Extract the (X, Y) coordinate from the center of the cell holding the provided text.  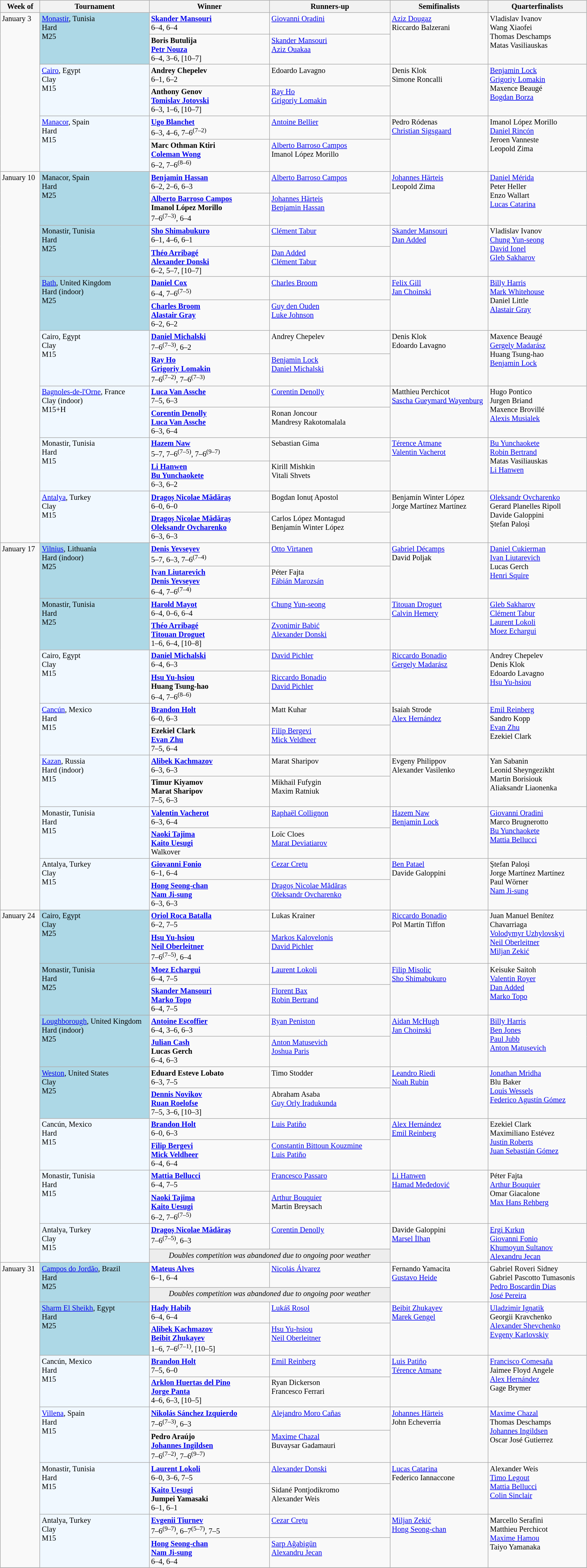
Abraham Asaba Guy Orly Iradukunda (330, 1103)
Oriol Roca Batalla 6–2, 7–5 (210, 920)
Li Hanwen Bu Yunchaokete 6–3, 6–2 (210, 476)
Yan Sabanin Leonid Sheyngezikht Martin Borisiouk Aliaksandr Liaonenka (538, 780)
Bu Yunchaokete Robin Bertrand Matas Vasiliauskas Li Hanwen (538, 464)
Florent Bax Robin Bertrand (330, 1000)
Ivan Liutarevich Denis Yevseyev 6–4, 7–6(7–4) (210, 582)
Boris Butulija Petr Nouza 6–4, 3–6, [10–7] (210, 49)
Johannes Härteis Benjamin Hassan (330, 209)
Ezekiel Clark Maximiliano Estévez Justin Roberts Juan Sebastián Gómez (538, 1144)
Lukáš Rosol (330, 1312)
Guy den Ouden Luke Johnson (330, 315)
Filip Misolic Sho Shimabukuro (439, 989)
Manacor, Spain Hard M25 (95, 199)
Hugo Pontico Jurgen Briand Maxence Brovillé Alexis Musialek (538, 411)
Andrey Chepelev 6–1, 6–2 (210, 75)
Kazan, Russia Hard (indoor) M15 (95, 780)
Johannes Härteis Leopold Zima (439, 199)
Matt Kuhar (330, 714)
Alberto Barroso Campos (330, 182)
Marcello Serafini Matthieu Perchicot Maxime Hamou Taiyo Yamanaka (538, 1541)
Térence Atmane Valentin Vacherot (439, 464)
Jonathan Mridha Blu Baker Louis Wessels Federico Agustín Gómez (538, 1092)
Denis Klok Simone Roncalli (439, 90)
Sidané Pontjodikromo Alexander Weis (330, 1499)
Francesco Passaro (330, 1180)
Bagnoles-de-l'Orne, France Clay (indoor) M15+H (95, 411)
Mateus Alves 6–1, 6–4 (210, 1275)
Andrey Chepelev Denis Klok Edoardo Lavagno Hsu Yu-hsiou (538, 677)
Campos do Jordão, Brazil Hard M25 (95, 1282)
Hazem Naw 5–7, 7–6(7–5), 7–6(9–7) (210, 449)
Ezekiel Clark Evan Zhu 7–5, 6–4 (210, 740)
Hazem Naw Benjamin Lock (439, 832)
Daniel Michalski 7–6(7–3), 6–2 (210, 342)
Fernando Yamacita Gustavo Heide (439, 1282)
January 17 (20, 726)
Villena, Spain Hard M15 (95, 1435)
Nicolás Álvarez (330, 1275)
Marat Sharipov (330, 765)
Arklon Huertas del Pino Jorge Panta 4–6, 6–3, [10–5] (210, 1392)
Laurent Lokoli (330, 974)
Giovanni Fonio 6–1, 6–4 (210, 869)
Daniel Cukierman Ivan Liutarevich Lucas Gerch Henri Squire (538, 570)
Dragoș Nicolae Mădăraș Oleksandr Ovcharenko 6–3, 6–3 (210, 528)
Antoine Escoffier 6–4, 3–6, 6–3 (210, 1026)
Luis Patiño Térence Atmane (439, 1381)
Leandro Riedi Noah Rubin (439, 1092)
Weston, United States Clay M25 (95, 1092)
Alex Hernández Emil Reinberg (439, 1144)
Filip Bergevi Mick Veldheer 6–4, 6–4 (210, 1155)
Nikolás Sánchez Izquierdo 7–6(7–3), 6–3 (210, 1418)
Hsu Yu-hsiou Neil Oberleitner (330, 1339)
Ryan Dickerson Francesco Ferrari (330, 1392)
Zvonimir Babić Alexander Donski (330, 635)
Lucas Catarina Federico Iannaccone (439, 1488)
Gabriel Décamps David Poljak (439, 570)
Luis Patiño (330, 1129)
Chung Yun-seong (330, 609)
Charles Broom (330, 288)
Ryan Peniston (330, 1026)
Emil Reinberg Sandro Kopp Evan Zhu Ezekiel Clark (538, 729)
Eduard Esteve Lobato 6–3, 7–5 (210, 1077)
Pedro Ródenas Christian Sigsgaard (439, 144)
January 31 (20, 1415)
Billy Harris Ben Jones Paul Jubb Anton Matusevich (538, 1040)
Giovanni Oradini Marco Brugnerotto Bu Yunchaokete Mattia Bellucci (538, 832)
Pedro Araújo Johannes Ingildsen 7–6(7–2), 7–6(9–7) (210, 1446)
Week of (20, 6)
Naoki Tajima Kaito Uesugi 6–2, 7–6(7–5) (210, 1207)
Théo Arribagé Titouan Droguet 1–6, 6–4, [10–8] (210, 635)
Arthur Bouquier Martin Breysach (330, 1207)
Otto Virtanen (330, 554)
Riccardo Bonadio Gergely Madarász (439, 677)
Keisuke Saitoh Valentin Royer Dan Added Marko Topo (538, 989)
Ben Patael Davide Galoppini (439, 884)
Tournament (95, 6)
Constantin Bittoun Kouzmine Luis Patiño (330, 1155)
Denis Klok Edoardo Lavagno (439, 358)
Felix Gill Jan Choinski (439, 303)
Edoardo Lavagno (330, 75)
Andrey Chepelev (330, 342)
Gabriel Roveri Sidney Gabriel Pascotto Tumasonis Pedro Boscardin Dias José Pereira (538, 1282)
Dragoș Nicolae Mădăraș 7–6(7–5), 6–3 (210, 1236)
Runners-up (330, 6)
January 3 (20, 92)
Daniel Cox 6–4, 7–6(7–5) (210, 288)
Titouan Droguet Calvin Hemery (439, 624)
Markos Kalovelonis David Pichler (330, 947)
Aziz Dougaz Riccardo Balzerani (439, 39)
Lukas Krainer (330, 920)
Alibek Kachmazov 6–3, 6–3 (210, 765)
Semifinalists (439, 6)
Skander Mansouri Aziz Ouakaa (330, 49)
Vladislav Ivanov Wang Xiaofei Thomas Deschamps Matas Vasiliauskas (538, 39)
Denis Yevseyev 5–7, 6–3, 7–6(7–4) (210, 554)
Ronan Joncour Mandresy Rakotomalala (330, 422)
Charles Broom Alastair Gray 6–2, 6–2 (210, 315)
Bath, United Kingdom Hard (indoor) M25 (95, 303)
Ray Ho Grigoriy Lomakin 7–6(7–2), 7–6(7–3) (210, 370)
Kaito Uesugi Jumpei Yamasaki 6–1, 6–1 (210, 1499)
Antoine Bellier (330, 127)
Corentin Denolly Luca Van Assche 6–3, 6–4 (210, 422)
Loïc Cloes Marat Deviatiarov (330, 843)
Alexander Weis Timo Legout Mattia Bellucci Colin Sinclair (538, 1488)
Péter Fajta Arthur Bouquier Omar Giacalone Max Hans Rehberg (538, 1197)
Naoki Tajima Kaito Uesugi Walkover (210, 843)
Manacor, Spain Hard M15 (95, 144)
Loughborough, United Kingdom Hard (indoor) M25 (95, 1040)
Sebastian Gima (330, 449)
David Pichler (330, 660)
Oleksandr Ovcharenko Gerard Planelles Ripoll Davide Galoppini Ștefan Paloși (538, 516)
Skander Mansouri Marko Topo 6–4, 7–5 (210, 1000)
Timur Kiyamov Marat Sharipov 7–5, 6–3 (210, 791)
Dragoș Nicolae Mădăraș 6–0, 6–0 (210, 502)
Sarp Ağabigün Alexandru Jecan (330, 1552)
Benjamín Winter López Jorge Martínez Martínez (439, 516)
Riccardo Bonadio Pol Martín Tiffon (439, 937)
Péter Fajta Fábián Marozsán (330, 582)
Alberto Barroso Campos Imanol López Morillo (330, 156)
Evgenii Tiurnev 7–6(9–7), 6–7(5–7), 7–5 (210, 1526)
Juan Manuel Benítez Chavarriaga Volodymyr Uzhylovskyi Neil Oberleitner Miljan Zekić (538, 937)
Alejandro Moro Cañas (330, 1418)
Filip Bergevi Mick Veldheer (330, 740)
Uladzimir Ignatik Georgii Kravchenko Alexander Shevchenko Evgeny Karlovskiy (538, 1329)
January 10 (20, 357)
Vilnius, Lithuania Hard (indoor) M25 (95, 570)
Li Hanwen Hamad Međedović (439, 1197)
Billy Harris Mark Whitehouse Daniel Little Alastair Gray (538, 303)
Maxime Chazal Buvaysar Gadamauri (330, 1446)
Evgeny Philippov Alexander Vasilenko (439, 780)
Benjamin Hassan 6–2, 2–6, 6–3 (210, 182)
Harold Mayot 6–4, 0–6, 6–4 (210, 609)
Marc Othman Ktiri Coleman Wong 6–2, 7–6(8–6) (210, 156)
Isaiah Strode Alex Hernández (439, 729)
Daniel Mérida Peter Heller Enzo Wallart Lucas Catarina (538, 199)
Ray Ho Grigoriy Lomakin (330, 101)
Emil Reinberg (330, 1366)
Dragoș Nicolae Mădăraș Oleksandr Ovcharenko (330, 895)
Skander Mansouri 6–4, 6–4 (210, 23)
Alexander Donski (330, 1473)
Hsu Yu-hsiou Huang Tsung-hao 6–4, 7–6(8–6) (210, 687)
Beibit Zhukayev Marek Gengel (439, 1329)
Moez Echargui 6–4, 7–5 (210, 974)
Benjamin Lock Grigoriy Lomakin Maxence Beaugé Bogdan Borza (538, 90)
Alberto Barroso Campos Imanol López Morillo 7–6(7–3), 6–4 (210, 209)
Alibek Kachmazov Beibit Zhukayev 1–6, 7–6(7–1), [10–5] (210, 1339)
Quarterfinalists (538, 6)
Bogdan Ionuț Apostol (330, 502)
Vladislav Ivanov Chung Yun-seong David Ionel Gleb Sakharov (538, 250)
Mattia Bellucci 6–4, 7–5 (210, 1180)
Mikhail Fufygin Maxim Ratniuk (330, 791)
Sho Shimabukuro 6–1, 4–6, 6–1 (210, 236)
Cairo, Egypt Clay M25 (95, 937)
January 24 (20, 1086)
Francisco Comesaña Jaimee Floyd Angele Alex Hernández Gage Brymer (538, 1381)
Maxence Beaugé Gergely Madarász Huang Tsung-hao Benjamin Lock (538, 358)
Benjamin Lock Daniel Michalski (330, 370)
Hong Seong-chan Nam Ji-sung 6–4, 6–4 (210, 1552)
Théo Arribagé Alexander Donski 6–2, 5–7, [10–7] (210, 262)
Riccardo Bonadio David Pichler (330, 687)
Carlos López Montagud Benjamín Winter López (330, 528)
Winner (210, 6)
Imanol López Morillo Daniel Rincón Jeroen Vanneste Leopold Zima (538, 144)
Aidan McHugh Jan Choinski (439, 1040)
Clément Tabur (330, 236)
Dan Added Clément Tabur (330, 262)
Daniel Michalski 6–4, 6–3 (210, 660)
Johannes Härteis John Echeverría (439, 1435)
Raphaël Collignon (330, 817)
Ugo Blanchet 6–3, 4–6, 7–6(7–2) (210, 127)
Ștefan Paloși Jorge Martínez Martínez Paul Wörner Nam Ji-sung (538, 884)
Gleb Sakharov Clément Tabur Laurent Lokoli Moez Echargui (538, 624)
Anton Matusevich Joshua Paris (330, 1052)
Giovanni Oradini (330, 23)
Timo Stodder (330, 1077)
Davide Galoppini Marsel İlhan (439, 1243)
Julian Cash Lucas Gerch 6–4, 6–3 (210, 1052)
Skander Mansouri Dan Added (439, 250)
Valentin Vacherot 6–3, 6–4 (210, 817)
Laurent Lokoli 6–0, 3–6, 7–5 (210, 1473)
Luca Van Assche 7–5, 6–3 (210, 396)
Kirill Mishkin Vitali Shvets (330, 476)
Sharm El Sheikh, Egypt Hard M25 (95, 1329)
Anthony Genov Tomislav Jotovski 6–3, 1–6, [10–7] (210, 101)
Dennis Novikov Ruan Roelofse 7–5, 3–6, [10–3] (210, 1103)
Brandon Holt 7–5, 6–0 (210, 1366)
Hong Seong-chan Nam Ji-sung 6–3, 6–3 (210, 895)
Ergi Kırkın Giovanni Fonio Khumoyun Sultanov Alexandru Jecan (538, 1243)
Hsu Yu-hsiou Neil Oberleitner 7–6(7–5), 6–4 (210, 947)
Maxime Chazal Thomas Deschamps Johannes Ingildsen Oscar José Gutierrez (538, 1435)
Matthieu Perchicot Sascha Gueymard Wayenburg (439, 411)
Hady Habib 6–4, 6–4 (210, 1312)
Miljan Zekić Hong Seong-chan (439, 1541)
